Return the (x, y) coordinate for the center point of the cell that contains the specified text.  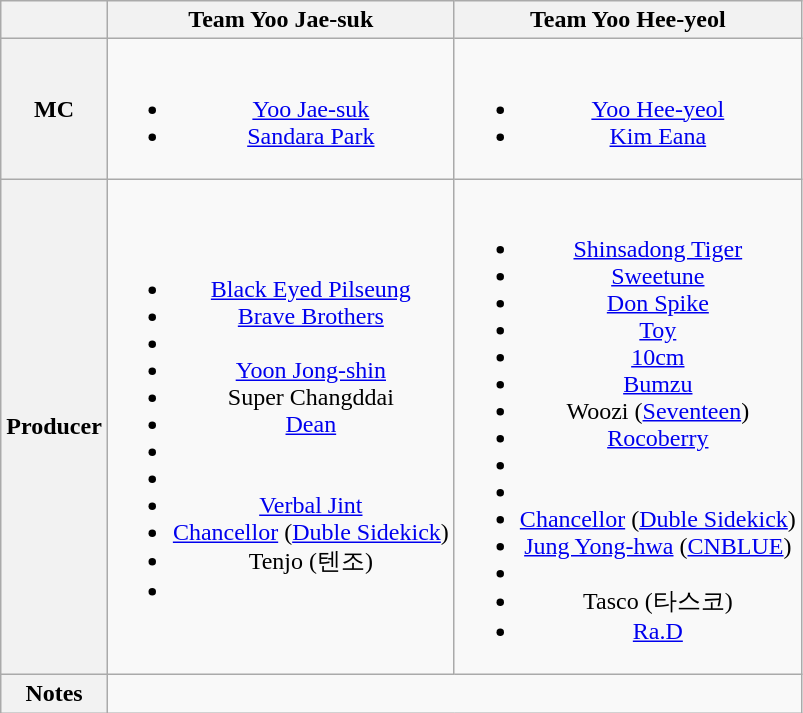
Black Eyed Pilseung Brave Brothers Yoon Jong-shin Super Changddai Dean Verbal Jint Chancellor (Duble Sidekick) Tenjo (텐조) (280, 427)
Team Yoo Hee-yeol (628, 20)
Yoo Jae-sukSandara Park (280, 109)
Team Yoo Jae-suk (280, 20)
MC (54, 109)
Producer (54, 427)
Yoo Hee-yeolKim Eana (628, 109)
Shinsadong Tiger Sweetune Don Spike Toy 10cm Bumzu Woozi (Seventeen) Rocoberry Chancellor (Duble Sidekick) Jung Yong-hwa (CNBLUE) Tasco (타스코) Ra.D (628, 427)
Notes (54, 693)
